Capture the cell that displays the provided text and extract its (X, Y) central coordinate. 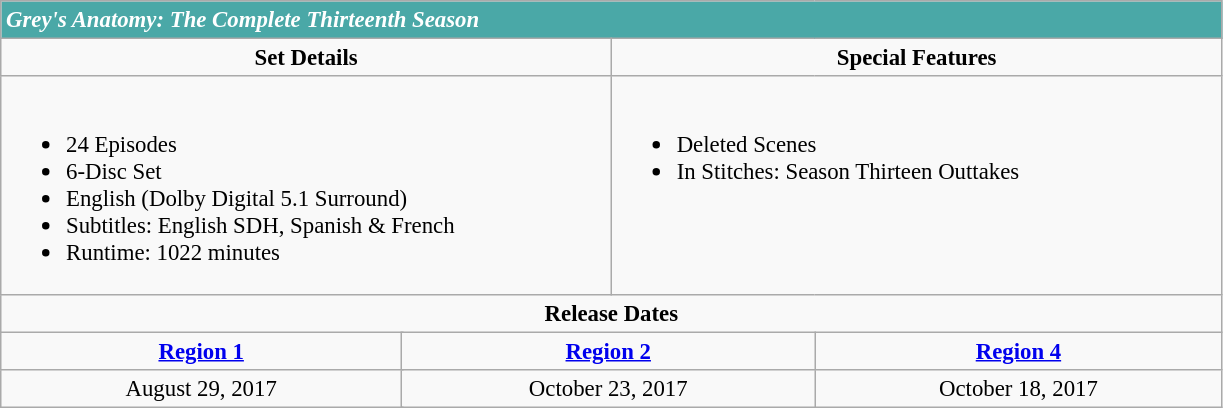
Region 4 (1018, 351)
Set Details (306, 58)
October 23, 2017 (608, 388)
24 Episodes6-Disc SetEnglish (Dolby Digital 5.1 Surround)Subtitles: English SDH, Spanish & FrenchRuntime: 1022 minutes (306, 185)
Special Features (916, 58)
Release Dates (612, 313)
Deleted ScenesIn Stitches: Season Thirteen Outtakes (916, 185)
Region 2 (608, 351)
August 29, 2017 (202, 388)
Grey's Anatomy: The Complete Thirteenth Season (612, 20)
October 18, 2017 (1018, 388)
Region 1 (202, 351)
